Output the [X, Y] coordinate of the center of the cell containing the given text.  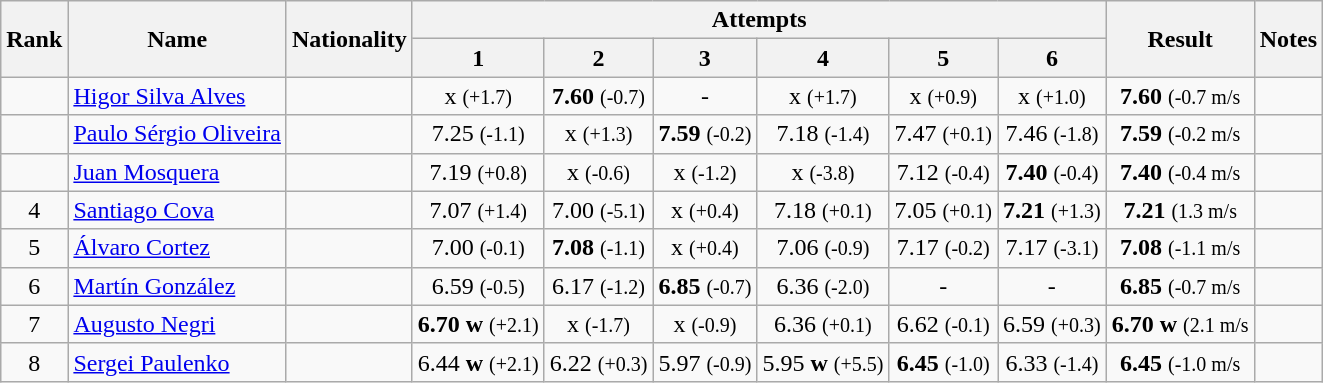
8 [34, 362]
7.46 (-1.8) [1052, 134]
6.62 (-0.1) [944, 324]
7.00 (-0.1) [478, 248]
6.45 (-1.0 m/s [1180, 362]
7.60 (-0.7 m/s [1180, 96]
7.25 (-1.1) [478, 134]
7.40 (-0.4) [1052, 172]
7.12 (-0.4) [944, 172]
Santiago Cova [178, 210]
7.40 (-0.4 m/s [1180, 172]
x (-1.7) [598, 324]
7.08 (-1.1) [598, 248]
5.97 (-0.9) [705, 362]
7.07 (+1.4) [478, 210]
Higor Silva Alves [178, 96]
6.36 (+0.1) [823, 324]
Name [178, 39]
x (+0.9) [944, 96]
Attempts [759, 20]
x (-0.6) [598, 172]
x (+1.3) [598, 134]
Martín González [178, 286]
6.22 (+0.3) [598, 362]
Notes [1288, 39]
Paulo Sérgio Oliveira [178, 134]
1 [478, 58]
7.00 (-5.1) [598, 210]
6.33 (-1.4) [1052, 362]
6.70 w (+2.1) [478, 324]
7.47 (+0.1) [944, 134]
6.44 w (+2.1) [478, 362]
Result [1180, 39]
Sergei Paulenko [178, 362]
7.18 (+0.1) [823, 210]
7.21 (1.3 m/s [1180, 210]
5.95 w (+5.5) [823, 362]
6.70 w (2.1 m/s [1180, 324]
Nationality [349, 39]
7.06 (-0.9) [823, 248]
7.08 (-1.1 m/s [1180, 248]
3 [705, 58]
x (+1.0) [1052, 96]
6.17 (-1.2) [598, 286]
6.36 (-2.0) [823, 286]
7.60 (-0.7) [598, 96]
6.45 (-1.0) [944, 362]
Augusto Negri [178, 324]
7.21 (+1.3) [1052, 210]
x (-1.2) [705, 172]
x (-3.8) [823, 172]
6.85 (-0.7) [705, 286]
Rank [34, 39]
x (-0.9) [705, 324]
7.17 (-0.2) [944, 248]
Juan Mosquera [178, 172]
7 [34, 324]
7.19 (+0.8) [478, 172]
Álvaro Cortez [178, 248]
6.59 (+0.3) [1052, 324]
6.59 (-0.5) [478, 286]
7.05 (+0.1) [944, 210]
2 [598, 58]
7.18 (-1.4) [823, 134]
7.59 (-0.2 m/s [1180, 134]
7.59 (-0.2) [705, 134]
6.85 (-0.7 m/s [1180, 286]
7.17 (-3.1) [1052, 248]
